Return the [x, y] coordinate for the center point of the cell that contains the specified text.  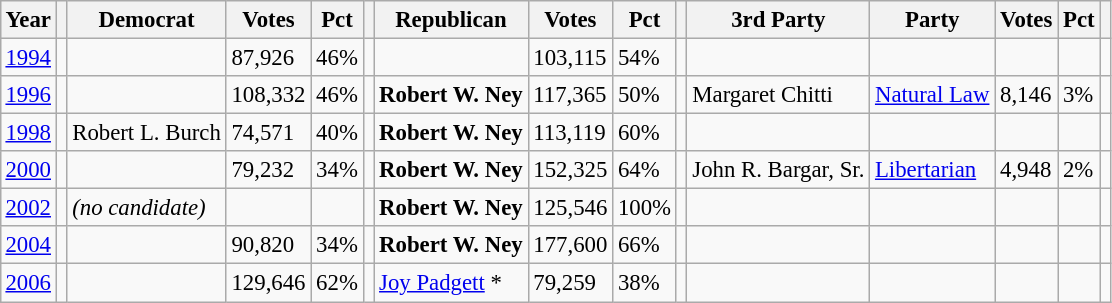
Robert L. Burch [146, 133]
Libertarian [932, 170]
2% [1079, 170]
3% [1079, 95]
90,820 [268, 245]
62% [337, 283]
79,232 [268, 170]
54% [645, 57]
100% [645, 208]
38% [645, 283]
113,119 [570, 133]
1996 [28, 95]
2002 [28, 208]
60% [645, 133]
66% [645, 245]
Democrat [146, 20]
4,948 [1026, 170]
1994 [28, 57]
50% [645, 95]
74,571 [268, 133]
Party [932, 20]
Natural Law [932, 95]
John R. Bargar, Sr. [778, 170]
87,926 [268, 57]
8,146 [1026, 95]
2006 [28, 283]
103,115 [570, 57]
3rd Party [778, 20]
Margaret Chitti [778, 95]
152,325 [570, 170]
2004 [28, 245]
64% [645, 170]
1998 [28, 133]
2000 [28, 170]
Joy Padgett * [451, 283]
177,600 [570, 245]
(no candidate) [146, 208]
125,546 [570, 208]
40% [337, 133]
117,365 [570, 95]
79,259 [570, 283]
129,646 [268, 283]
Republican [451, 20]
Year [28, 20]
108,332 [268, 95]
